For the text-containing cell, return its midpoint in (X, Y) coordinate format. 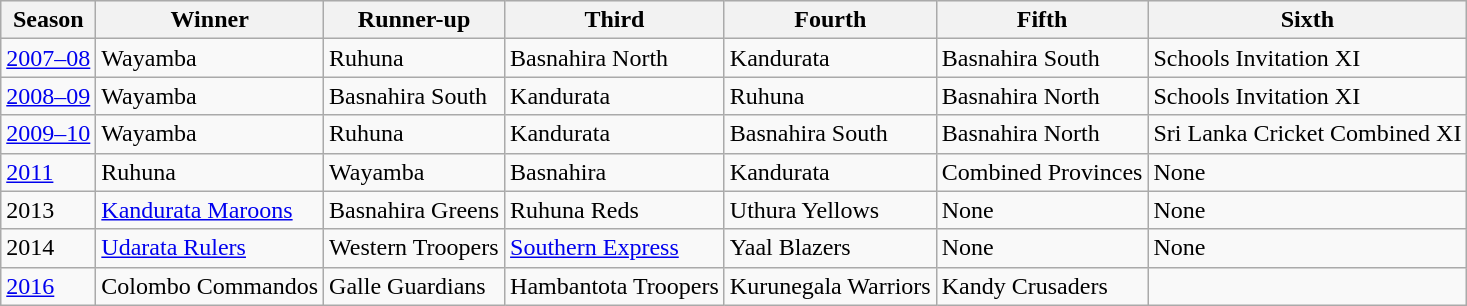
2007–08 (48, 58)
Colombo Commandos (210, 286)
Yaal Blazers (830, 248)
Sri Lanka Cricket Combined XI (1308, 134)
Udarata Rulers (210, 248)
2016 (48, 286)
2014 (48, 248)
Sixth (1308, 20)
Ruhuna Reds (615, 210)
Winner (210, 20)
Basnahira Greens (414, 210)
Hambantota Troopers (615, 286)
2011 (48, 172)
Uthura Yellows (830, 210)
Kurunegala Warriors (830, 286)
2013 (48, 210)
Basnahira (615, 172)
2009–10 (48, 134)
Southern Express (615, 248)
Galle Guardians (414, 286)
Season (48, 20)
Kandurata Maroons (210, 210)
2008–09 (48, 96)
Fifth (1042, 20)
Fourth (830, 20)
Third (615, 20)
Kandy Crusaders (1042, 286)
Runner-up (414, 20)
Combined Provinces (1042, 172)
Western Troopers (414, 248)
